Scan for the cell matching the given text and deliver its (x, y) coordinate at center. 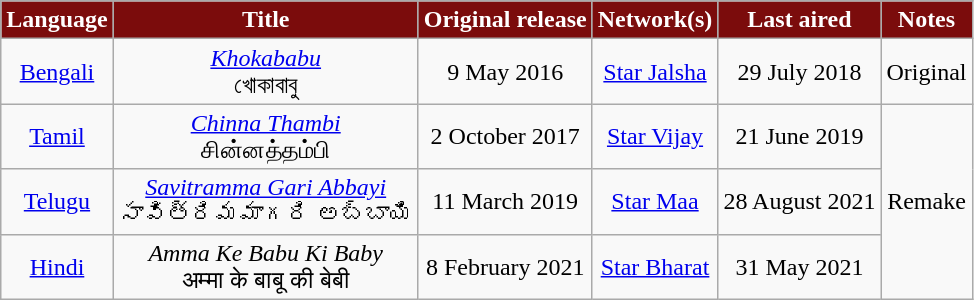
2 October 2017 (505, 136)
Khokababu খোকাবাবু (266, 72)
9 May 2016 (505, 72)
Title (266, 20)
Amma Ke Babu Ki Baby अम्मा के बाबू की बेबी (266, 266)
Star Vijay (655, 136)
8 February 2021 (505, 266)
Savitramma Gari Abbayi సావిత్రిమమాగరి అబ్బాయి (266, 202)
Remake (926, 202)
Star Bharat (655, 266)
Original release (505, 20)
11 March 2019 (505, 202)
Chinna Thambi சின்னத்தம்பி (266, 136)
21 June 2019 (800, 136)
31 May 2021 (800, 266)
Telugu (57, 202)
Original (926, 72)
Tamil (57, 136)
Network(s) (655, 20)
29 July 2018 (800, 72)
Language (57, 20)
Star Maa (655, 202)
Star Jalsha (655, 72)
Last aired (800, 20)
Bengali (57, 72)
Hindi (57, 266)
28 August 2021 (800, 202)
Notes (926, 20)
